Detect which cell encompasses the target text, then output its [X, Y] center coordinate. 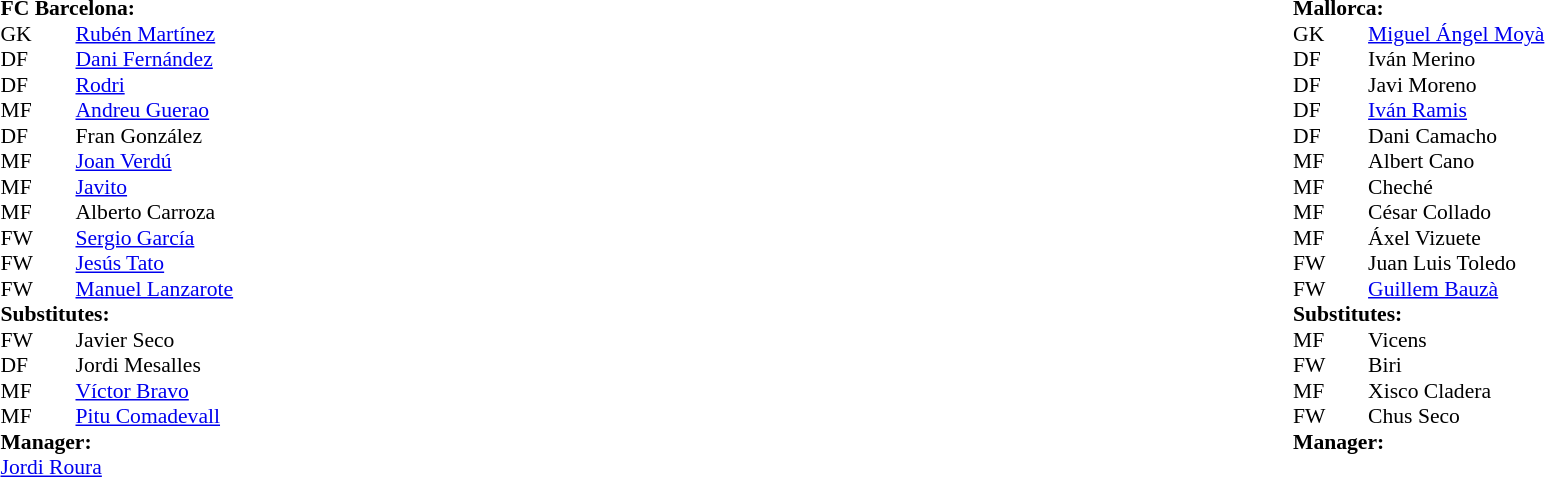
Sergio García [155, 238]
Javi Moreno [1456, 85]
Iván Merino [1456, 59]
Dani Fernández [155, 59]
Juan Luis Toledo [1456, 263]
Andreu Guerao [155, 111]
Javier Seco [155, 340]
Iván Ramis [1456, 111]
Pitu Comadevall [155, 417]
Dani Camacho [1456, 136]
Albert Cano [1456, 161]
Miguel Ángel Moyà [1456, 34]
Rubén Martínez [155, 34]
Jordi Mesalles [155, 365]
Manuel Lanzarote [155, 289]
Áxel Vizuete [1456, 238]
Cheché [1456, 187]
Rodri [155, 85]
Chus Seco [1456, 417]
Vicens [1456, 340]
Víctor Bravo [155, 391]
Fran González [155, 136]
Joan Verdú [155, 161]
César Collado [1456, 213]
Guillem Bauzà [1456, 289]
Jesús Tato [155, 263]
Javito [155, 187]
Biri [1456, 365]
Alberto Carroza [155, 213]
Xisco Cladera [1456, 391]
